Return the (x, y) coordinate for the center point of the cell that contains the specified text.  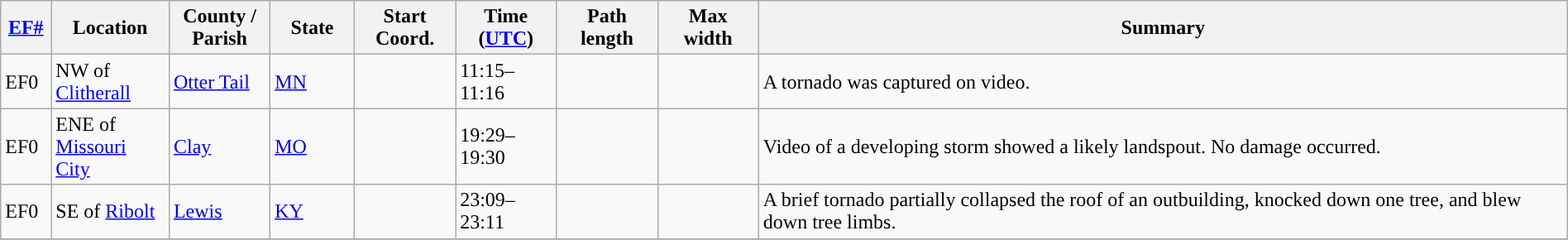
19:29–19:30 (506, 146)
County / Parish (219, 28)
Otter Tail (219, 81)
Location (111, 28)
KY (313, 212)
Clay (219, 146)
ENE of Missouri City (111, 146)
MN (313, 81)
EF# (26, 28)
Lewis (219, 212)
23:09–23:11 (506, 212)
SE of Ribolt (111, 212)
MO (313, 146)
Video of a developing storm showed a likely landspout. No damage occurred. (1163, 146)
State (313, 28)
A brief tornado partially collapsed the roof of an outbuilding, knocked down one tree, and blew down tree limbs. (1163, 212)
Max width (708, 28)
NW of Clitherall (111, 81)
Time (UTC) (506, 28)
Path length (607, 28)
Summary (1163, 28)
11:15–11:16 (506, 81)
A tornado was captured on video. (1163, 81)
Start Coord. (404, 28)
